Provide the (x, y) coordinate of the cell's center where the given text is located.  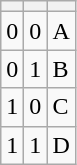
B (61, 69)
D (61, 145)
C (61, 107)
A (61, 31)
